Return the (X, Y) coordinate for the center point of the cell that contains the specified text.  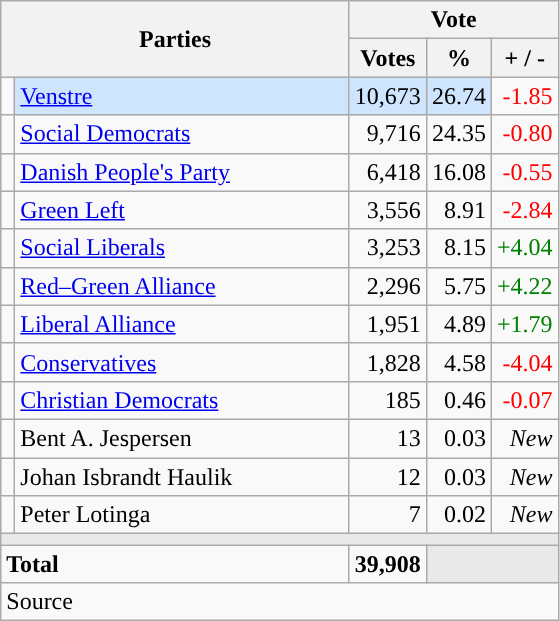
7 (388, 515)
5.75 (458, 286)
6,418 (388, 172)
Peter Lotinga (182, 515)
-2.84 (524, 210)
12 (388, 477)
185 (388, 400)
39,908 (388, 564)
+1.79 (524, 324)
16.08 (458, 172)
Bent A. Jespersen (182, 438)
% (458, 58)
Social Liberals (182, 248)
-0.07 (524, 400)
Parties (176, 39)
4.89 (458, 324)
1,828 (388, 362)
0.02 (458, 515)
0.46 (458, 400)
Green Left (182, 210)
Liberal Alliance (182, 324)
24.35 (458, 134)
+4.22 (524, 286)
Source (280, 602)
Social Democrats (182, 134)
Votes (388, 58)
13 (388, 438)
Conservatives (182, 362)
+ / - (524, 58)
Venstre (182, 96)
9,716 (388, 134)
-4.04 (524, 362)
1,951 (388, 324)
10,673 (388, 96)
+4.04 (524, 248)
-0.80 (524, 134)
26.74 (458, 96)
3,253 (388, 248)
-1.85 (524, 96)
-0.55 (524, 172)
8.15 (458, 248)
Danish People's Party (182, 172)
Christian Democrats (182, 400)
Vote (454, 20)
Johan Isbrandt Haulik (182, 477)
3,556 (388, 210)
Red–Green Alliance (182, 286)
Total (176, 564)
4.58 (458, 362)
2,296 (388, 286)
8.91 (458, 210)
